Locate the cell with the specified text and output its (x, y) center coordinate. 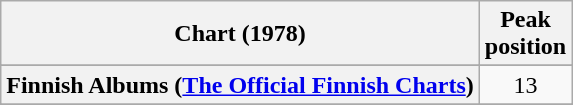
Chart (1978) (240, 34)
Peak position (525, 34)
13 (525, 85)
Finnish Albums (The Official Finnish Charts) (240, 85)
